Detect which cell encompasses the target text, then output its (x, y) center coordinate. 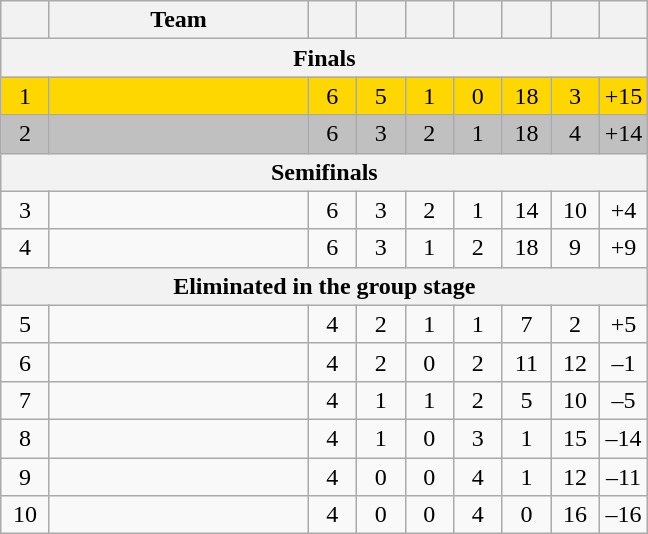
Finals (324, 58)
–16 (624, 515)
11 (526, 362)
–1 (624, 362)
+14 (624, 134)
15 (576, 438)
+9 (624, 248)
–14 (624, 438)
Eliminated in the group stage (324, 286)
+15 (624, 96)
+5 (624, 324)
16 (576, 515)
–5 (624, 400)
–11 (624, 477)
14 (526, 210)
8 (26, 438)
Team (178, 20)
+4 (624, 210)
Semifinals (324, 172)
